Identify which cell holds the provided text, then report its (x, y) central coordinate. 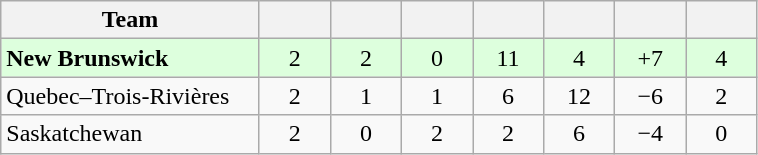
+7 (650, 58)
New Brunswick (130, 58)
11 (508, 58)
Quebec–Trois-Rivières (130, 96)
Team (130, 20)
12 (580, 96)
Saskatchewan (130, 134)
−4 (650, 134)
−6 (650, 96)
